Identify which cell holds the provided text, then report its (X, Y) central coordinate. 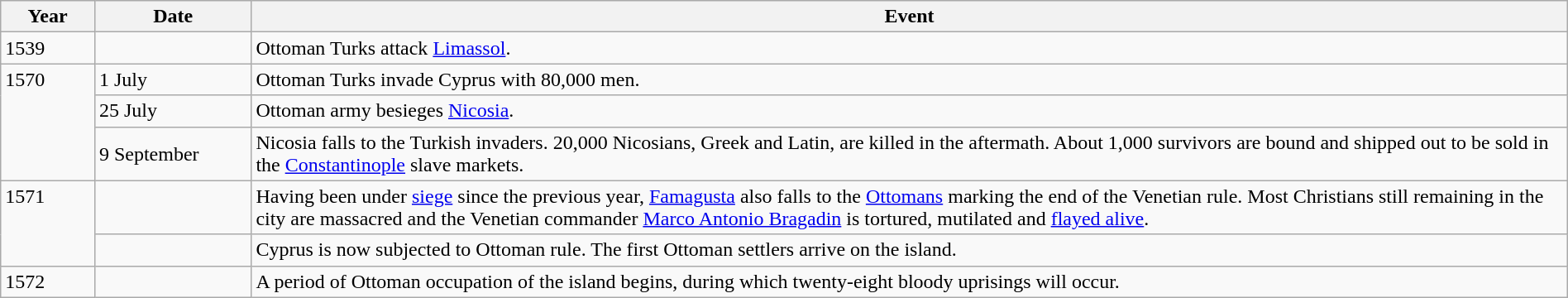
Year (48, 17)
1570 (48, 123)
A period of Ottoman occupation of the island begins, during which twenty-eight bloody uprisings will occur. (910, 281)
Ottoman Turks attack Limassol. (910, 48)
1539 (48, 48)
Ottoman army besieges Nicosia. (910, 111)
Date (172, 17)
25 July (172, 111)
Ottoman Turks invade Cyprus with 80,000 men. (910, 79)
1571 (48, 223)
1572 (48, 281)
Cyprus is now subjected to Ottoman rule. The first Ottoman settlers arrive on the island. (910, 250)
1 July (172, 79)
Event (910, 17)
9 September (172, 154)
